Find where the given text appears and provide that cell's center as (X, Y) coordinate. 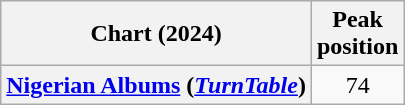
Nigerian Albums (TurnTable) (156, 85)
Peakposition (357, 34)
Chart (2024) (156, 34)
74 (357, 85)
